Provide the [X, Y] coordinate of the cell's center where the given text is located.  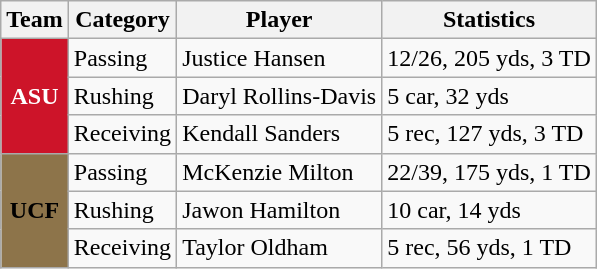
ASU [35, 96]
5 rec, 127 yds, 3 TD [490, 134]
5 rec, 56 yds, 1 TD [490, 248]
12/26, 205 yds, 3 TD [490, 58]
Team [35, 20]
Daryl Rollins-Davis [280, 96]
Kendall Sanders [280, 134]
UCF [35, 210]
22/39, 175 yds, 1 TD [490, 172]
Taylor Oldham [280, 248]
5 car, 32 yds [490, 96]
Jawon Hamilton [280, 210]
Category [122, 20]
McKenzie Milton [280, 172]
Justice Hansen [280, 58]
Statistics [490, 20]
10 car, 14 yds [490, 210]
Player [280, 20]
